Find where the given text appears and provide that cell's center as [x, y] coordinate. 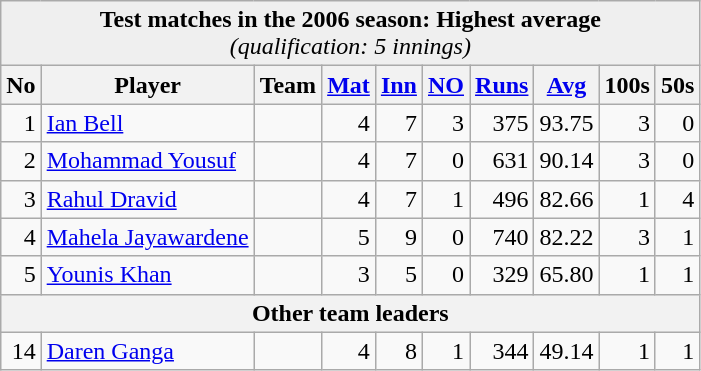
14 [21, 351]
Test matches in the 2006 season: Highest average(qualification: 5 innings) [350, 34]
Ian Bell [148, 123]
375 [502, 123]
No [21, 85]
Rahul Dravid [148, 199]
82.66 [566, 199]
93.75 [566, 123]
100s [627, 85]
Daren Ganga [148, 351]
8 [398, 351]
Mohammad Yousuf [148, 161]
631 [502, 161]
9 [398, 237]
344 [502, 351]
Mahela Jayawardene [148, 237]
496 [502, 199]
50s [677, 85]
2 [21, 161]
329 [502, 275]
Inn [398, 85]
740 [502, 237]
82.22 [566, 237]
Younis Khan [148, 275]
49.14 [566, 351]
Team [288, 85]
Other team leaders [350, 313]
Player [148, 85]
Mat [349, 85]
Runs [502, 85]
NO [446, 85]
Avg [566, 85]
90.14 [566, 161]
65.80 [566, 275]
